Pinpoint the cell where the given text exists, returning its (x, y) midpoint coordinate. 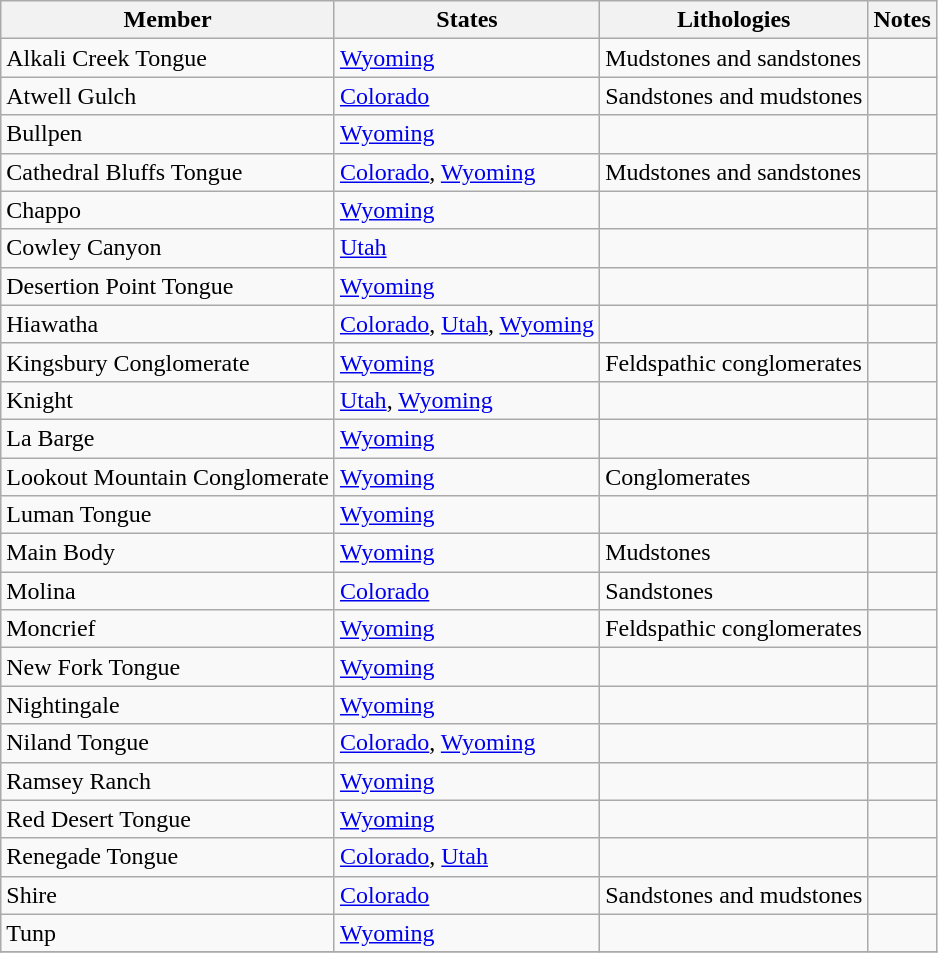
Cathedral Bluffs Tongue (168, 172)
Utah (466, 248)
Kingsbury Conglomerate (168, 362)
Lithologies (734, 20)
Hiawatha (168, 324)
Tunp (168, 933)
Lookout Mountain Conglomerate (168, 477)
Niland Tongue (168, 743)
Alkali Creek Tongue (168, 58)
Ramsey Ranch (168, 781)
Shire (168, 895)
Notes (902, 20)
Main Body (168, 553)
Chappo (168, 210)
Mudstones (734, 553)
Knight (168, 400)
Utah, Wyoming (466, 400)
Bullpen (168, 134)
States (466, 20)
Sandstones (734, 591)
Colorado, Utah, Wyoming (466, 324)
Member (168, 20)
Molina (168, 591)
Atwell Gulch (168, 96)
Renegade Tongue (168, 857)
Red Desert Tongue (168, 819)
Desertion Point Tongue (168, 286)
Colorado, Utah (466, 857)
Cowley Canyon (168, 248)
Conglomerates (734, 477)
Moncrief (168, 629)
Luman Tongue (168, 515)
Nightingale (168, 705)
New Fork Tongue (168, 667)
La Barge (168, 438)
